Search for the cell housing the specified text and yield its (x, y) center coordinate. 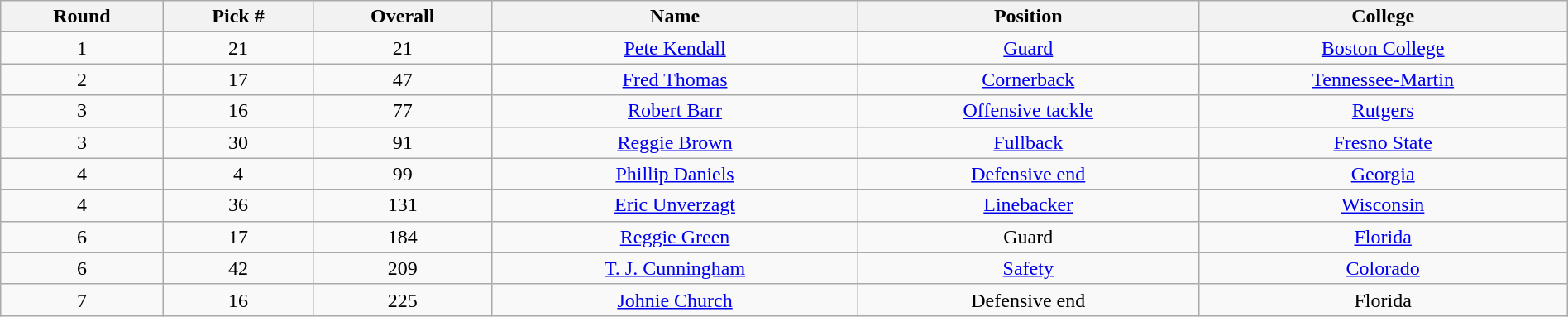
Fullback (1028, 142)
Pick # (238, 17)
Eric Unverzagt (675, 205)
Rutgers (1383, 111)
Position (1028, 17)
Cornerback (1028, 79)
47 (403, 79)
1 (82, 48)
Johnie Church (675, 300)
131 (403, 205)
184 (403, 237)
Safety (1028, 268)
Colorado (1383, 268)
42 (238, 268)
Robert Barr (675, 111)
2 (82, 79)
7 (82, 300)
T. J. Cunningham (675, 268)
Reggie Brown (675, 142)
99 (403, 174)
Round (82, 17)
Offensive tackle (1028, 111)
Fred Thomas (675, 79)
Pete Kendall (675, 48)
Overall (403, 17)
209 (403, 268)
Name (675, 17)
77 (403, 111)
Reggie Green (675, 237)
30 (238, 142)
36 (238, 205)
225 (403, 300)
Fresno State (1383, 142)
College (1383, 17)
Linebacker (1028, 205)
Boston College (1383, 48)
91 (403, 142)
Wisconsin (1383, 205)
Phillip Daniels (675, 174)
Tennessee-Martin (1383, 79)
Georgia (1383, 174)
